Detect which cell encompasses the target text, then output its (X, Y) center coordinate. 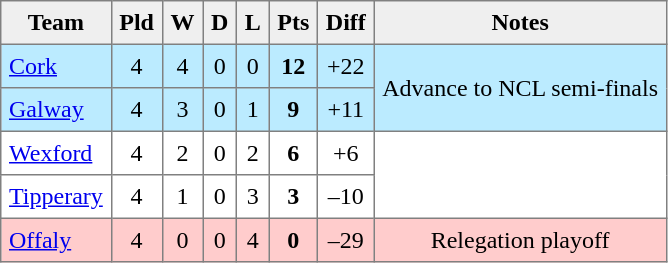
W (182, 23)
Pts (293, 23)
Cork (56, 66)
6 (293, 153)
Offaly (56, 240)
+6 (346, 153)
Pld (136, 23)
D (220, 23)
+11 (346, 110)
L (254, 23)
–10 (346, 197)
Diff (346, 23)
Wexford (56, 153)
Notes (520, 23)
12 (293, 66)
Relegation playoff (520, 240)
Tipperary (56, 197)
9 (293, 110)
Team (56, 23)
+22 (346, 66)
Advance to NCL semi-finals (520, 88)
Galway (56, 110)
–29 (346, 240)
